Capture the cell that displays the provided text and extract its (X, Y) central coordinate. 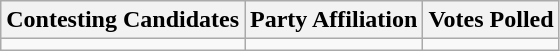
Contesting Candidates (123, 20)
Party Affiliation (334, 20)
Votes Polled (491, 20)
